Output the [X, Y] coordinate of the center of the cell containing the given text.  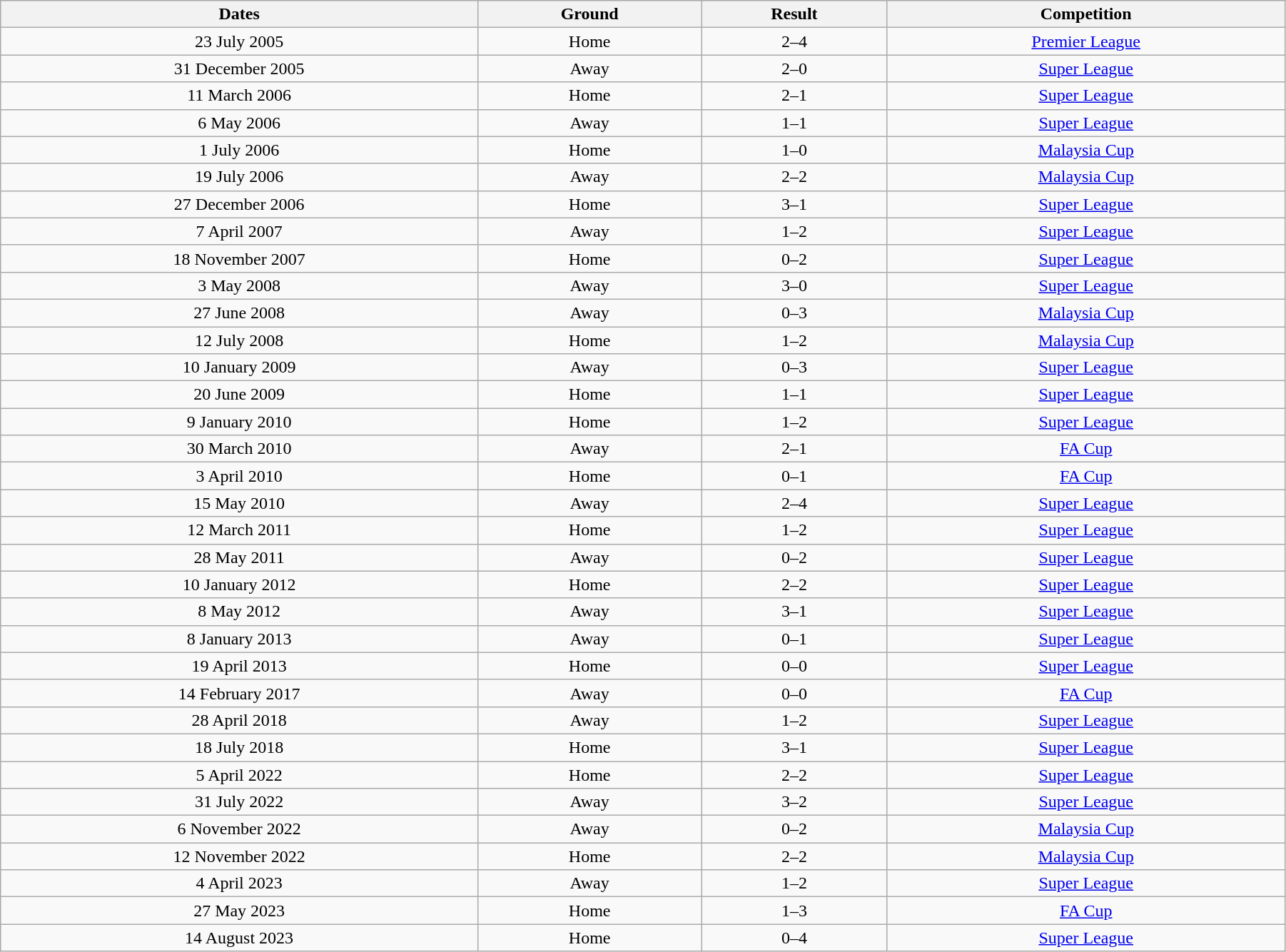
4 April 2023 [240, 883]
0–4 [794, 938]
1–0 [794, 150]
27 December 2006 [240, 204]
3–0 [794, 285]
18 November 2007 [240, 258]
Result [794, 14]
1–3 [794, 911]
14 February 2017 [240, 693]
Competition [1086, 14]
10 January 2012 [240, 584]
5 April 2022 [240, 774]
28 April 2018 [240, 720]
7 April 2007 [240, 231]
12 July 2008 [240, 340]
31 December 2005 [240, 69]
6 May 2006 [240, 123]
19 July 2006 [240, 177]
30 March 2010 [240, 449]
23 July 2005 [240, 41]
15 May 2010 [240, 503]
10 January 2009 [240, 368]
2–0 [794, 69]
8 May 2012 [240, 612]
18 July 2018 [240, 747]
9 January 2010 [240, 422]
31 July 2022 [240, 802]
20 June 2009 [240, 395]
11 March 2006 [240, 96]
14 August 2023 [240, 938]
27 June 2008 [240, 313]
8 January 2013 [240, 639]
27 May 2023 [240, 911]
12 March 2011 [240, 530]
6 November 2022 [240, 829]
1 July 2006 [240, 150]
Dates [240, 14]
Premier League [1086, 41]
3 April 2010 [240, 476]
12 November 2022 [240, 856]
28 May 2011 [240, 557]
3 May 2008 [240, 285]
3–2 [794, 802]
Ground [589, 14]
19 April 2013 [240, 666]
